For the text-containing cell, return its midpoint in [X, Y] coordinate format. 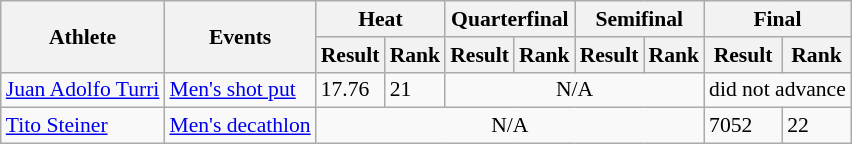
Men's shot put [240, 90]
Juan Adolfo Turri [83, 90]
17.76 [350, 90]
Tito Steiner [83, 126]
Athlete [83, 36]
Quarterfinal [510, 19]
21 [416, 90]
22 [816, 126]
Heat [380, 19]
Final [778, 19]
Events [240, 36]
did not advance [778, 90]
7052 [743, 126]
Semifinal [640, 19]
Men's decathlon [240, 126]
